Scan for the cell matching the given text and deliver its (x, y) coordinate at center. 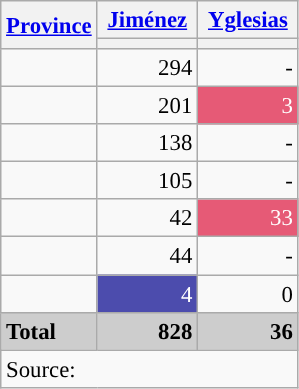
44 (148, 256)
4 (148, 294)
828 (148, 331)
Total (49, 331)
Source: (150, 369)
201 (148, 106)
36 (248, 331)
294 (148, 68)
0 (248, 294)
105 (148, 181)
42 (148, 219)
138 (148, 143)
3 (248, 106)
Jiménez (148, 20)
Province (49, 25)
Yglesias (248, 20)
33 (248, 219)
